For the text-containing cell, return its midpoint in (x, y) coordinate format. 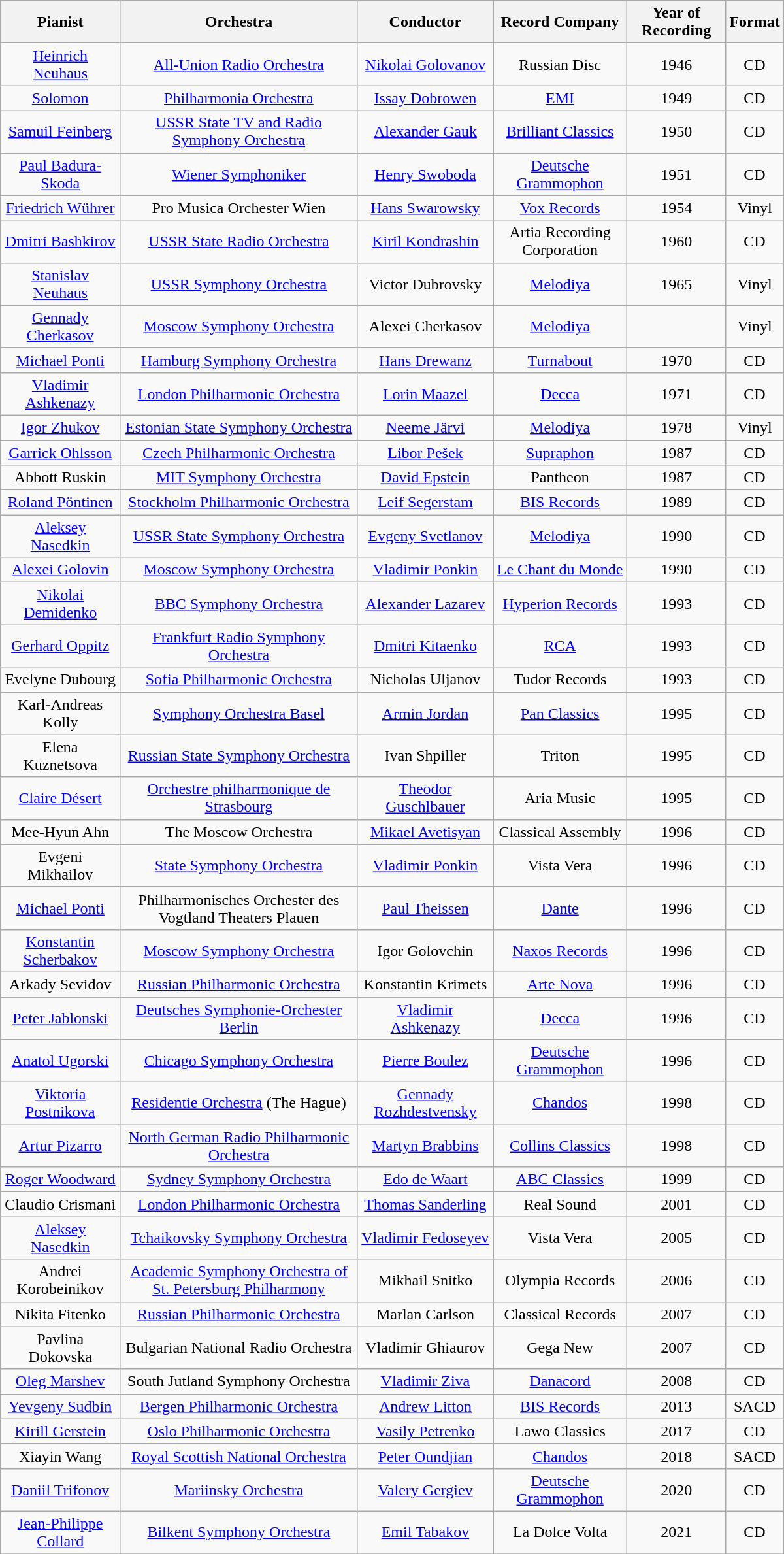
Dmitri Kitaenko (425, 646)
Le Chant du Monde (561, 570)
Claudio Crismani (60, 1204)
Artia Recording Corporation (561, 242)
Russian Disc (561, 64)
Year of Recording (677, 22)
2020 (677, 1490)
Paul Badura-Skoda (60, 174)
Frankfurt Radio Symphony Orchestra (239, 646)
Gennady Cherkasov (60, 327)
Hamburg Symphony Orchestra (239, 360)
Mikael Avetisyan (425, 832)
MIT Symphony Orchestra (239, 478)
Lawo Classics (561, 1431)
Gerhard Oppitz (60, 646)
Aria Music (561, 799)
Conductor (425, 22)
EMI (561, 98)
Czech Philharmonic Orchestra (239, 453)
Pierre Boulez (425, 1061)
Real Sound (561, 1204)
Arkady Sevidov (60, 984)
Roger Woodward (60, 1180)
Henry Swoboda (425, 174)
Konstantin Scherbakov (60, 950)
Classical Records (561, 1314)
Arte Nova (561, 984)
Russian State Symphony Orchestra (239, 755)
Artur Pizarro (60, 1146)
Hans Swarowsky (425, 208)
The Moscow Orchestra (239, 832)
1950 (677, 132)
Emil Tabakov (425, 1532)
Dmitri Bashkirov (60, 242)
1999 (677, 1180)
Tchaikovsky Symphony Orchestra (239, 1238)
Neeme Järvi (425, 427)
Samuil Feinberg (60, 132)
Mee-Hyun Ahn (60, 832)
Sydney Symphony Orchestra (239, 1180)
Mariinsky Orchestra (239, 1490)
Xiayin Wang (60, 1456)
Nikita Fitenko (60, 1314)
Evgeni Mikhailov (60, 865)
Record Company (561, 22)
Philharmonisches Orchester des Vogtland Theaters Plauen (239, 908)
2008 (677, 1381)
Hyperion Records (561, 604)
1965 (677, 284)
1954 (677, 208)
Igor Golovchin (425, 950)
2013 (677, 1406)
Vox Records (561, 208)
State Symphony Orchestra (239, 865)
Bulgarian National Radio Orchestra (239, 1347)
Triton (561, 755)
Viktoria Postnikova (60, 1103)
Supraphon (561, 453)
RCA (561, 646)
Royal Scottish National Orchestra (239, 1456)
Naxos Records (561, 950)
USSR State Radio Orchestra (239, 242)
2017 (677, 1431)
2001 (677, 1204)
Nicholas Uljanov (425, 680)
Pan Classics (561, 714)
All-Union Radio Orchestra (239, 64)
Vladimir Fedoseyev (425, 1238)
Igor Zhukov (60, 427)
North German Radio Philharmonic Orchestra (239, 1146)
Residentie Orchestra (The Hague) (239, 1103)
Chicago Symphony Orchestra (239, 1061)
Alexei Cherkasov (425, 327)
1949 (677, 98)
Jean-Philippe Collard (60, 1532)
Stanislav Neuhaus (60, 284)
1978 (677, 427)
Daniil Trifonov (60, 1490)
Mikhail Snitko (425, 1281)
Danacord (561, 1381)
Andrei Korobeinikov (60, 1281)
Alexander Lazarev (425, 604)
Andrew Litton (425, 1406)
Ivan Shpiller (425, 755)
Oleg Marshev (60, 1381)
Paul Theissen (425, 908)
Brilliant Classics (561, 132)
Friedrich Wührer (60, 208)
USSR State TV and Radio Symphony Orchestra (239, 132)
Kiril Kondrashin (425, 242)
Martyn Brabbins (425, 1146)
La Dolce Volta (561, 1532)
Pavlina Dokovska (60, 1347)
Pro Musica Orchester Wien (239, 208)
Format (755, 22)
Pantheon (561, 478)
Turnabout (561, 360)
Evgeny Svetlanov (425, 536)
Evelyne Dubourg (60, 680)
Bilkent Symphony Orchestra (239, 1532)
Orchestra (239, 22)
Armin Jordan (425, 714)
2018 (677, 1456)
Bergen Philharmonic Orchestra (239, 1406)
Elena Kuznetsova (60, 755)
Pianist (60, 22)
Karl-Andreas Kolly (60, 714)
Abbott Ruskin (60, 478)
1970 (677, 360)
Roland Pöntinen (60, 503)
2021 (677, 1532)
Collins Classics (561, 1146)
Libor Pešek (425, 453)
BBC Symphony Orchestra (239, 604)
Leif Segerstam (425, 503)
Hans Drewanz (425, 360)
Alexander Gauk (425, 132)
Claire Désert (60, 799)
Thomas Sanderling (425, 1204)
Nikolai Demidenko (60, 604)
Issay Dobrowen (425, 98)
Lorin Maazel (425, 393)
Orchestre philharmonique de Strasbourg (239, 799)
Yevgeny Sudbin (60, 1406)
South Jutland Symphony Orchestra (239, 1381)
Heinrich Neuhaus (60, 64)
Academic Symphony Orchestra of St. Petersburg Philharmony (239, 1281)
1946 (677, 64)
Peter Jablonski (60, 1018)
Classical Assembly (561, 832)
Stockholm Philharmonic Orchestra (239, 503)
Edo de Waart (425, 1180)
Garrick Ohlsson (60, 453)
Vasily Petrenko (425, 1431)
Oslo Philharmonic Orchestra (239, 1431)
USSR Symphony Orchestra (239, 284)
1971 (677, 393)
Tudor Records (561, 680)
Alexei Golovin (60, 570)
Solomon (60, 98)
Nikolai Golovanov (425, 64)
Wiener Symphoniker (239, 174)
Victor Dubrovsky (425, 284)
Kirill Gerstein (60, 1431)
1960 (677, 242)
Gega New (561, 1347)
Philharmonia Orchestra (239, 98)
2005 (677, 1238)
Valery Gergiev (425, 1490)
1951 (677, 174)
Vladimir Ziva (425, 1381)
Konstantin Krimets (425, 984)
ABC Classics (561, 1180)
Marlan Carlson (425, 1314)
Peter Oundjian (425, 1456)
David Epstein (425, 478)
2006 (677, 1281)
Vladimir Ghiaurov (425, 1347)
USSR State Symphony Orchestra (239, 536)
Gennady Rozhdestvensky (425, 1103)
Anatol Ugorski (60, 1061)
Deutsches Symphonie-Orchester Berlin (239, 1018)
1989 (677, 503)
Dante (561, 908)
Olympia Records (561, 1281)
Estonian State Symphony Orchestra (239, 427)
Theodor Guschlbauer (425, 799)
Sofia Philharmonic Orchestra (239, 680)
Symphony Orchestra Basel (239, 714)
